Extract the (x, y) coordinate from the center of the cell holding the provided text.  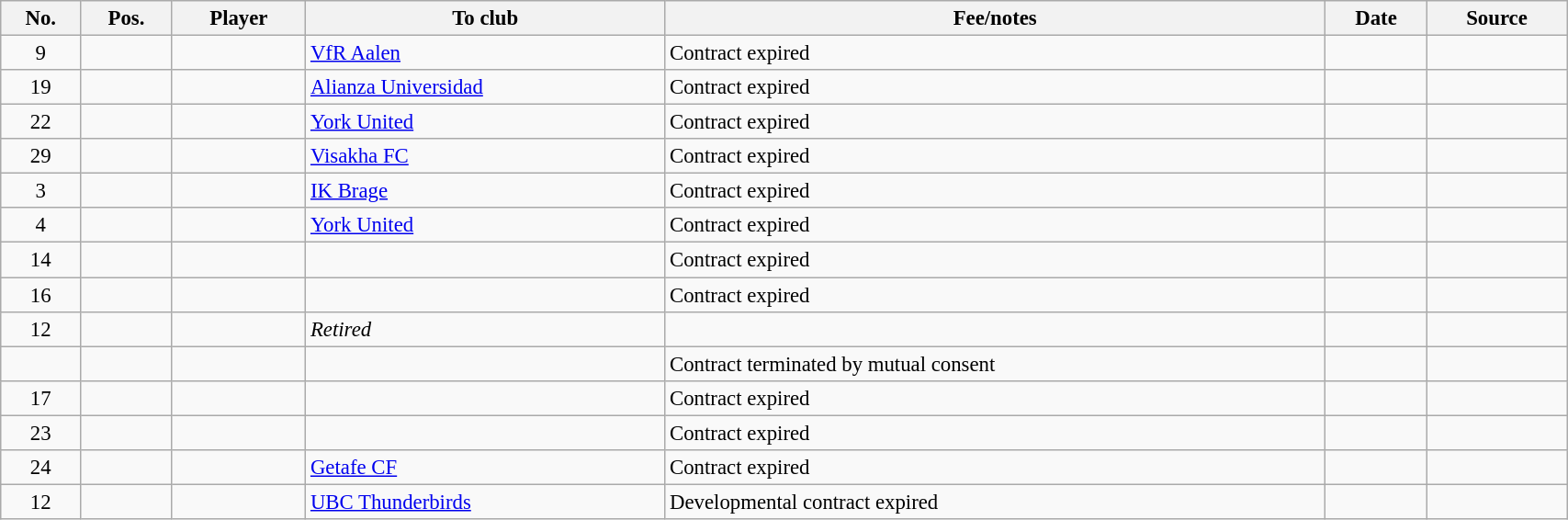
To club (485, 18)
Fee/notes (996, 18)
Source (1496, 18)
IK Brage (485, 191)
29 (40, 156)
22 (40, 122)
4 (40, 225)
Alianza Universidad (485, 87)
UBC Thunderbirds (485, 502)
9 (40, 53)
No. (40, 18)
17 (40, 398)
14 (40, 260)
Date (1376, 18)
19 (40, 87)
Getafe CF (485, 468)
Visakha FC (485, 156)
Contract terminated by mutual consent (996, 364)
Retired (485, 329)
16 (40, 295)
Pos. (127, 18)
VfR Aalen (485, 53)
Developmental contract expired (996, 502)
23 (40, 433)
24 (40, 468)
Player (239, 18)
3 (40, 191)
